Capture the cell that displays the provided text and extract its [X, Y] central coordinate. 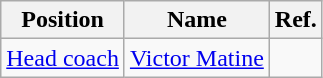
Name [196, 20]
Victor Matine [196, 58]
Head coach [63, 58]
Position [63, 20]
Ref. [296, 20]
